Search for the cell housing the specified text and yield its [x, y] center coordinate. 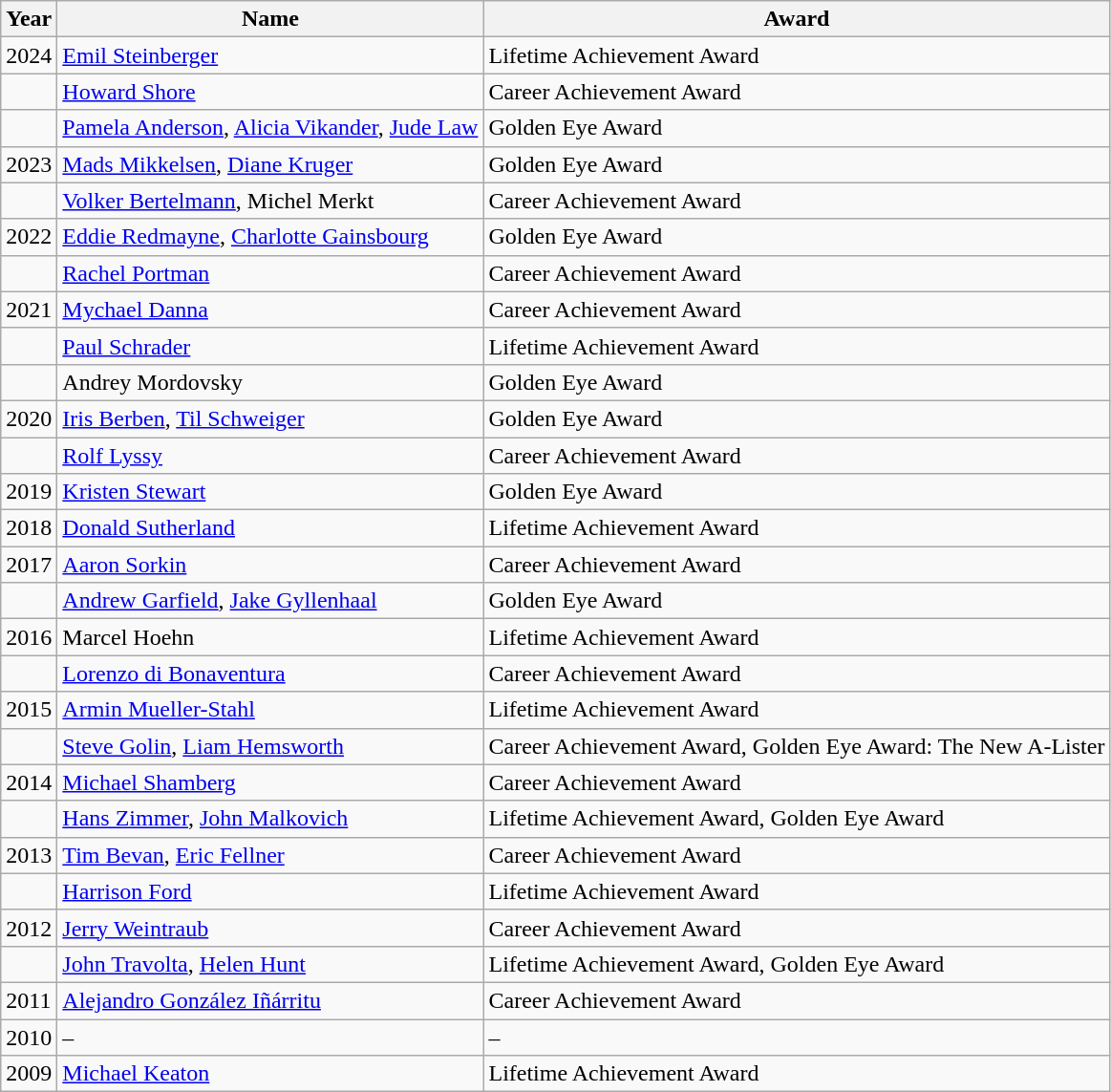
Steve Golin, Liam Hemsworth [270, 746]
Paul Schrader [270, 346]
Kristen Stewart [270, 492]
Award [797, 19]
2016 [29, 637]
Michael Keaton [270, 1074]
Career Achievement Award, Golden Eye Award: The New A-Lister [797, 746]
Tim Bevan, Eric Fellner [270, 855]
2022 [29, 237]
2023 [29, 164]
Hans Zimmer, John Malkovich [270, 819]
2024 [29, 55]
Eddie Redmayne, Charlotte Gainsbourg [270, 237]
2020 [29, 418]
2021 [29, 310]
2017 [29, 565]
Rachel Portman [270, 273]
Emil Steinberger [270, 55]
Mads Mikkelsen, Diane Kruger [270, 164]
Jerry Weintraub [270, 928]
Alejandro González Iñárritu [270, 1000]
Year [29, 19]
2019 [29, 492]
Aaron Sorkin [270, 565]
Donald Sutherland [270, 528]
Andrew Garfield, Jake Gyllenhaal [270, 601]
2010 [29, 1037]
2011 [29, 1000]
Iris Berben, Til Schweiger [270, 418]
Andrey Mordovsky [270, 382]
Michael Shamberg [270, 782]
2018 [29, 528]
Volker Bertelmann, Michel Merkt [270, 201]
Marcel Hoehn [270, 637]
Harrison Ford [270, 891]
2015 [29, 710]
2013 [29, 855]
2009 [29, 1074]
2014 [29, 782]
Name [270, 19]
Lorenzo di Bonaventura [270, 674]
Armin Mueller-Stahl [270, 710]
Rolf Lyssy [270, 456]
Pamela Anderson, Alicia Vikander, Jude Law [270, 128]
2012 [29, 928]
John Travolta, Helen Hunt [270, 964]
Mychael Danna [270, 310]
Howard Shore [270, 92]
